Find where the given text appears and provide that cell's center as (X, Y) coordinate. 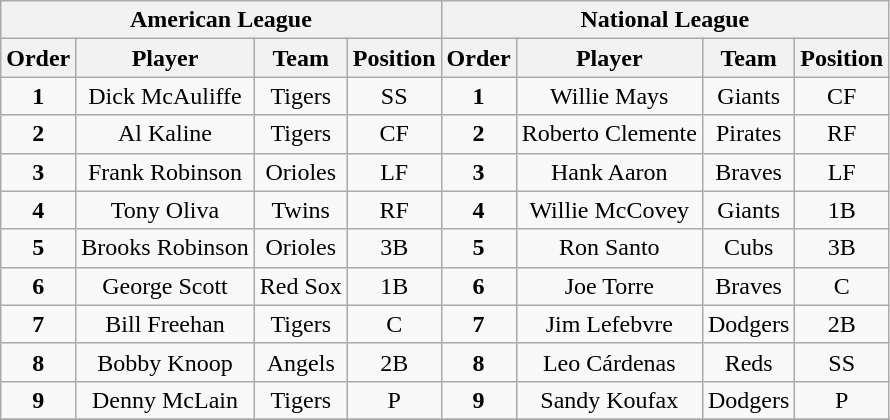
Bill Freehan (165, 324)
George Scott (165, 286)
National League (665, 20)
Pirates (748, 134)
Willie McCovey (609, 210)
Sandy Koufax (609, 400)
Ron Santo (609, 248)
Bobby Knoop (165, 362)
Dick McAuliffe (165, 96)
Red Sox (300, 286)
Twins (300, 210)
Willie Mays (609, 96)
Denny McLain (165, 400)
Cubs (748, 248)
Brooks Robinson (165, 248)
Hank Aaron (609, 172)
Angels (300, 362)
Joe Torre (609, 286)
American League (221, 20)
Tony Oliva (165, 210)
Reds (748, 362)
Al Kaline (165, 134)
Leo Cárdenas (609, 362)
Frank Robinson (165, 172)
Jim Lefebvre (609, 324)
Roberto Clemente (609, 134)
